Return (X, Y) of the center of cell containing provided text 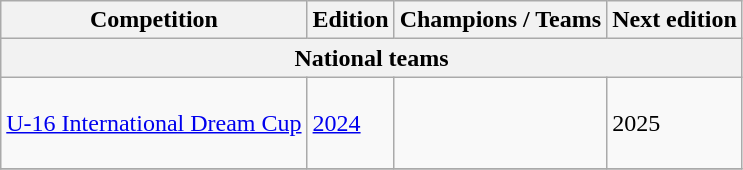
Competition (154, 20)
2024 (350, 123)
National teams (372, 58)
Edition (350, 20)
U-16 International Dream Cup (154, 123)
Next edition (675, 20)
Champions / Teams (500, 20)
2025 (675, 123)
